Return [X, Y] of the center of cell containing provided text 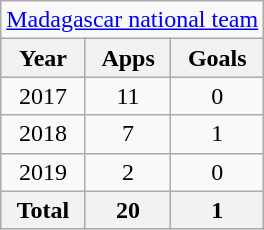
11 [128, 96]
2017 [43, 96]
2019 [43, 172]
Madagascar national team [132, 20]
Apps [128, 58]
7 [128, 134]
Total [43, 210]
Goals [218, 58]
Year [43, 58]
2018 [43, 134]
2 [128, 172]
20 [128, 210]
